Output the [x, y] coordinate of the center of the cell containing the given text.  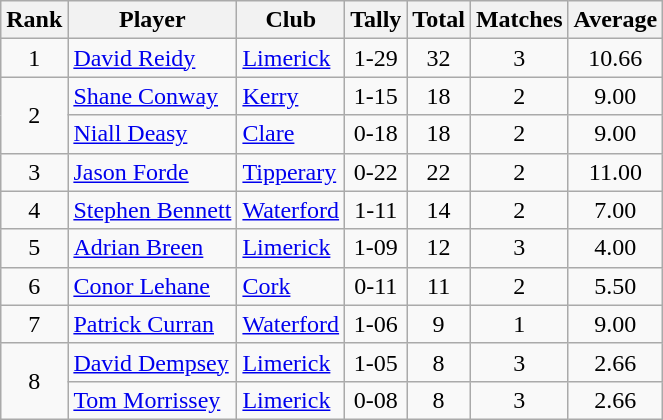
1-09 [376, 248]
5.50 [616, 286]
32 [439, 58]
1-11 [376, 210]
10.66 [616, 58]
7 [34, 324]
Club [291, 20]
1-29 [376, 58]
Player [152, 20]
1-06 [376, 324]
David Dempsey [152, 362]
5 [34, 248]
14 [439, 210]
Jason Forde [152, 172]
6 [34, 286]
22 [439, 172]
Rank [34, 20]
Tally [376, 20]
Conor Lehane [152, 286]
Tom Morrissey [152, 400]
9 [439, 324]
Tipperary [291, 172]
Shane Conway [152, 96]
Total [439, 20]
0-22 [376, 172]
Patrick Curran [152, 324]
Stephen Bennett [152, 210]
Cork [291, 286]
David Reidy [152, 58]
4 [34, 210]
Matches [519, 20]
Clare [291, 134]
1-15 [376, 96]
Kerry [291, 96]
Average [616, 20]
0-11 [376, 286]
11 [439, 286]
12 [439, 248]
0-08 [376, 400]
1-05 [376, 362]
Adrian Breen [152, 248]
4.00 [616, 248]
11.00 [616, 172]
0-18 [376, 134]
Niall Deasy [152, 134]
7.00 [616, 210]
